Locate the cell with the specified text and output its (X, Y) center coordinate. 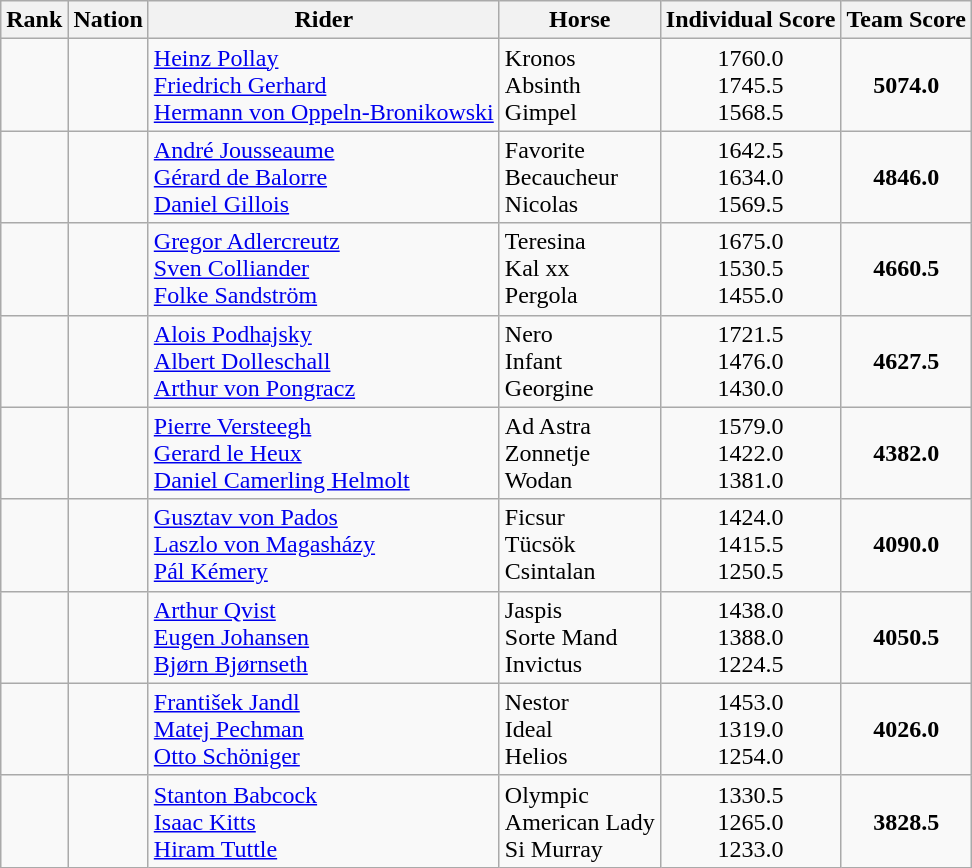
4090.0 (906, 545)
1579.0 1422.0 1381.0 (750, 453)
1760.0 1745.5 1568.5 (750, 85)
Favorite Becaucheur Nicolas (580, 177)
Teresina Kal xx Pergola (580, 269)
4660.5 (906, 269)
Nation (108, 20)
Rider (324, 20)
4382.0 (906, 453)
1424.0 1415.5 1250.5 (750, 545)
Rank (34, 20)
5074.0 (906, 85)
André Jousseaume Gérard de Balorre Daniel Gillois (324, 177)
1642.5 1634.0 1569.5 (750, 177)
Kronos Absinth Gimpel (580, 85)
František Jandl Matej Pechman Otto Schöniger (324, 729)
4846.0 (906, 177)
Horse (580, 20)
4026.0 (906, 729)
4050.5 (906, 637)
1438.0 1388.0 1224.5 (750, 637)
1453.0 1319.0 1254.0 (750, 729)
Heinz Pollay Friedrich Gerhard Hermann von Oppeln-Bronikowski (324, 85)
Ad Astra Zonnetje Wodan (580, 453)
Alois Podhajsky Albert Dolleschall Arthur von Pongracz (324, 361)
Nero Infant Georgine (580, 361)
1330.5 1265.0 1233.0 (750, 821)
Gregor Adlercreutz Sven Colliander Folke Sandström (324, 269)
1675.0 1530.5 1455.0 (750, 269)
Nestor Ideal Helios (580, 729)
Stanton Babcock Isaac Kitts Hiram Tuttle (324, 821)
4627.5 (906, 361)
Individual Score (750, 20)
Jaspis Sorte Mand Invictus (580, 637)
Gusztav von Pados Laszlo von Magasházy Pál Kémery (324, 545)
Team Score (906, 20)
Pierre Versteegh Gerard le Heux Daniel Camerling Helmolt (324, 453)
Olympic American Lady Si Murray (580, 821)
Arthur Qvist Eugen Johansen Bjørn Bjørnseth (324, 637)
3828.5 (906, 821)
Ficsur Tücsök Csintalan (580, 545)
1721.5 1476.0 1430.0 (750, 361)
